Scan for the cell matching the given text and deliver its [X, Y] coordinate at center. 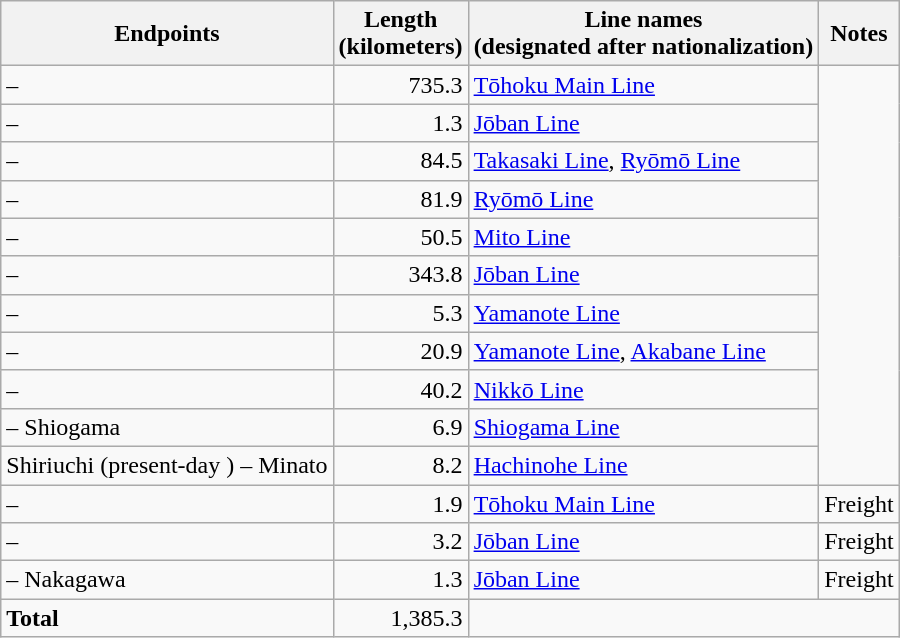
5.3 [400, 313]
Ryōmō Line [644, 199]
Nikkō Line [644, 389]
Length(kilometers) [400, 34]
Total [167, 618]
Line names(designated after nationalization) [644, 34]
20.9 [400, 351]
Shiriuchi (present-day ) – Minato [167, 465]
1.9 [400, 503]
8.2 [400, 465]
6.9 [400, 427]
Yamanote Line [644, 313]
735.3 [400, 85]
Takasaki Line, Ryōmō Line [644, 161]
40.2 [400, 389]
343.8 [400, 275]
Endpoints [167, 34]
Shiogama Line [644, 427]
Yamanote Line, Akabane Line [644, 351]
Hachinohe Line [644, 465]
84.5 [400, 161]
– Nakagawa [167, 580]
50.5 [400, 237]
– Shiogama [167, 427]
3.2 [400, 542]
1,385.3 [400, 618]
Mito Line [644, 237]
81.9 [400, 199]
Notes [859, 34]
